Extract the [X, Y] coordinate from the center of the cell holding the provided text.  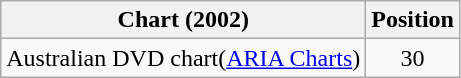
Australian DVD chart(ARIA Charts) [184, 58]
Position [413, 20]
30 [413, 58]
Chart (2002) [184, 20]
